Search for the cell housing the specified text and yield its [x, y] center coordinate. 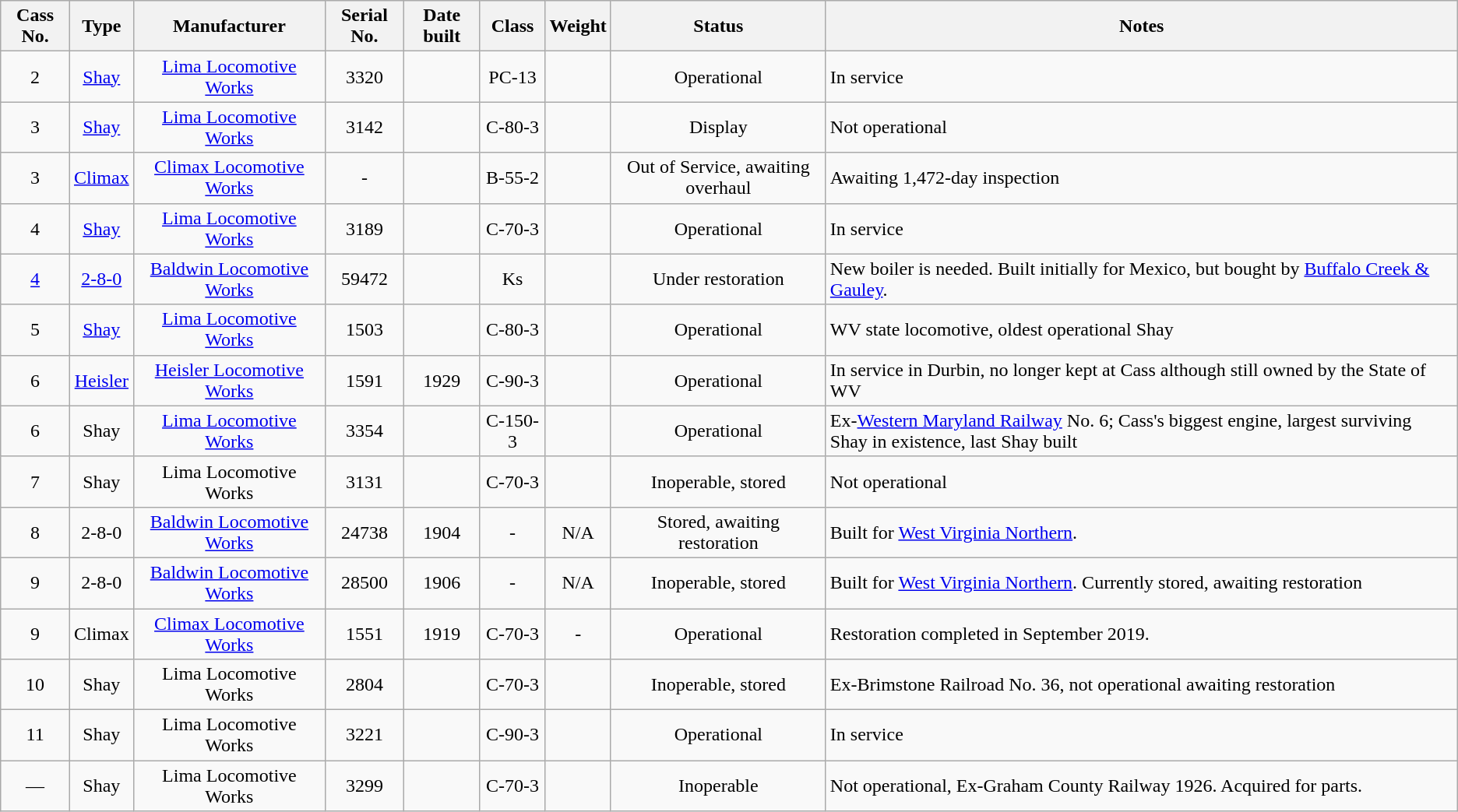
Notes [1142, 26]
1904 [442, 533]
Ex-Western Maryland Railway No. 6; Cass's biggest engine, largest surviving Shay in existence, last Shay built [1142, 431]
WV state locomotive, oldest operational Shay [1142, 330]
B-55-2 [512, 178]
Built for West Virginia Northern. Currently stored, awaiting restoration [1142, 582]
Type [101, 26]
1591 [364, 380]
— [36, 786]
3354 [364, 431]
28500 [364, 582]
Ex-Brimstone Railroad No. 36, not operational awaiting restoration [1142, 685]
1503 [364, 330]
Stored, awaiting restoration [718, 533]
11 [36, 735]
Class [512, 26]
1919 [442, 634]
In service in Durbin, no longer kept at Cass although still owned by the State of WV [1142, 380]
Restoration completed in September 2019. [1142, 634]
5 [36, 330]
C-150-3 [512, 431]
10 [36, 685]
59472 [364, 279]
2 [36, 76]
Heisler [101, 380]
New boiler is needed. Built initially for Mexico, but bought by Buffalo Creek & Gauley. [1142, 279]
Heisler Locomotive Works [229, 380]
Out of Service, awaiting overhaul [718, 178]
Built for West Virginia Northern. [1142, 533]
2804 [364, 685]
Status [718, 26]
3299 [364, 786]
Not operational, Ex-Graham County Railway 1926. Acquired for parts. [1142, 786]
3221 [364, 735]
Weight [578, 26]
24738 [364, 533]
3189 [364, 229]
1929 [442, 380]
Under restoration [718, 279]
3131 [364, 481]
Display [718, 128]
Serial No. [364, 26]
Manufacturer [229, 26]
1551 [364, 634]
PC-13 [512, 76]
Inoperable [718, 786]
Ks [512, 279]
1906 [442, 582]
Cass No. [36, 26]
3142 [364, 128]
8 [36, 533]
3320 [364, 76]
Date built [442, 26]
Awaiting 1,472-day inspection [1142, 178]
7 [36, 481]
